Scan for the cell matching the given text and deliver its (X, Y) coordinate at center. 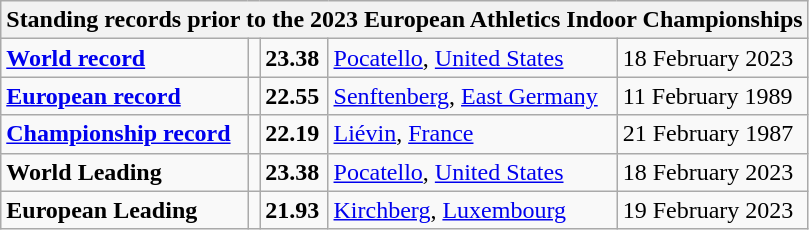
European Leading (124, 210)
Championship record (124, 134)
Kirchberg, Luxembourg (472, 210)
22.19 (294, 134)
19 February 2023 (712, 210)
European record (124, 96)
World record (124, 58)
21 February 1987 (712, 134)
Standing records prior to the 2023 European Athletics Indoor Championships (404, 20)
11 February 1989 (712, 96)
21.93 (294, 210)
Senftenberg, East Germany (472, 96)
22.55 (294, 96)
Liévin, France (472, 134)
World Leading (124, 172)
